From the cell containing the given text, extract its center point as (x, y) coordinate. 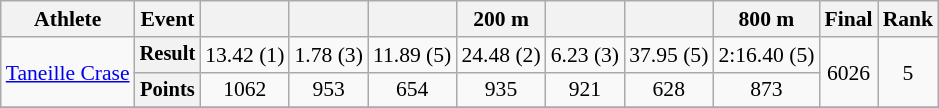
24.48 (2) (500, 55)
13.42 (1) (244, 55)
2:16.40 (5) (766, 55)
5 (908, 72)
11.89 (5) (412, 55)
Points (168, 90)
Event (168, 19)
935 (500, 90)
Final (848, 19)
Rank (908, 19)
953 (328, 90)
Taneille Crase (68, 72)
6026 (848, 72)
873 (766, 90)
Result (168, 55)
6.23 (3) (585, 55)
654 (412, 90)
800 m (766, 19)
1062 (244, 90)
921 (585, 90)
Athlete (68, 19)
200 m (500, 19)
37.95 (5) (668, 55)
628 (668, 90)
1.78 (3) (328, 55)
